Pinpoint the cell where the given text exists, returning its [X, Y] midpoint coordinate. 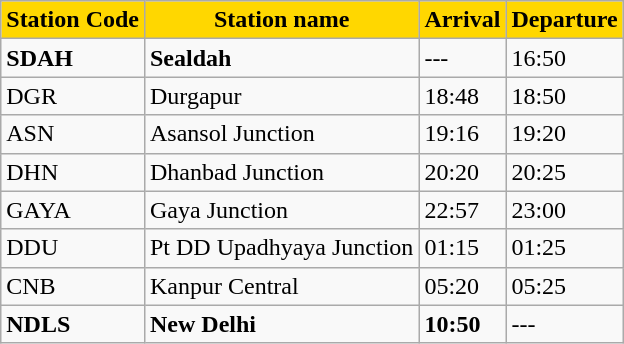
CNB [73, 286]
10:50 [462, 324]
19:20 [564, 134]
01:15 [462, 248]
05:20 [462, 286]
SDAH [73, 58]
DDU [73, 248]
Sealdah [281, 58]
18:48 [462, 96]
Durgapur [281, 96]
01:25 [564, 248]
DHN [73, 172]
New Delhi [281, 324]
23:00 [564, 210]
Asansol Junction [281, 134]
16:50 [564, 58]
GAYA [73, 210]
Gaya Junction [281, 210]
18:50 [564, 96]
Station name [281, 20]
Departure [564, 20]
Arrival [462, 20]
Dhanbad Junction [281, 172]
NDLS [73, 324]
ASN [73, 134]
05:25 [564, 286]
Pt DD Upadhyaya Junction [281, 248]
22:57 [462, 210]
20:20 [462, 172]
19:16 [462, 134]
Station Code [73, 20]
Kanpur Central [281, 286]
DGR [73, 96]
20:25 [564, 172]
